Find where the given text appears and provide that cell's center as (X, Y) coordinate. 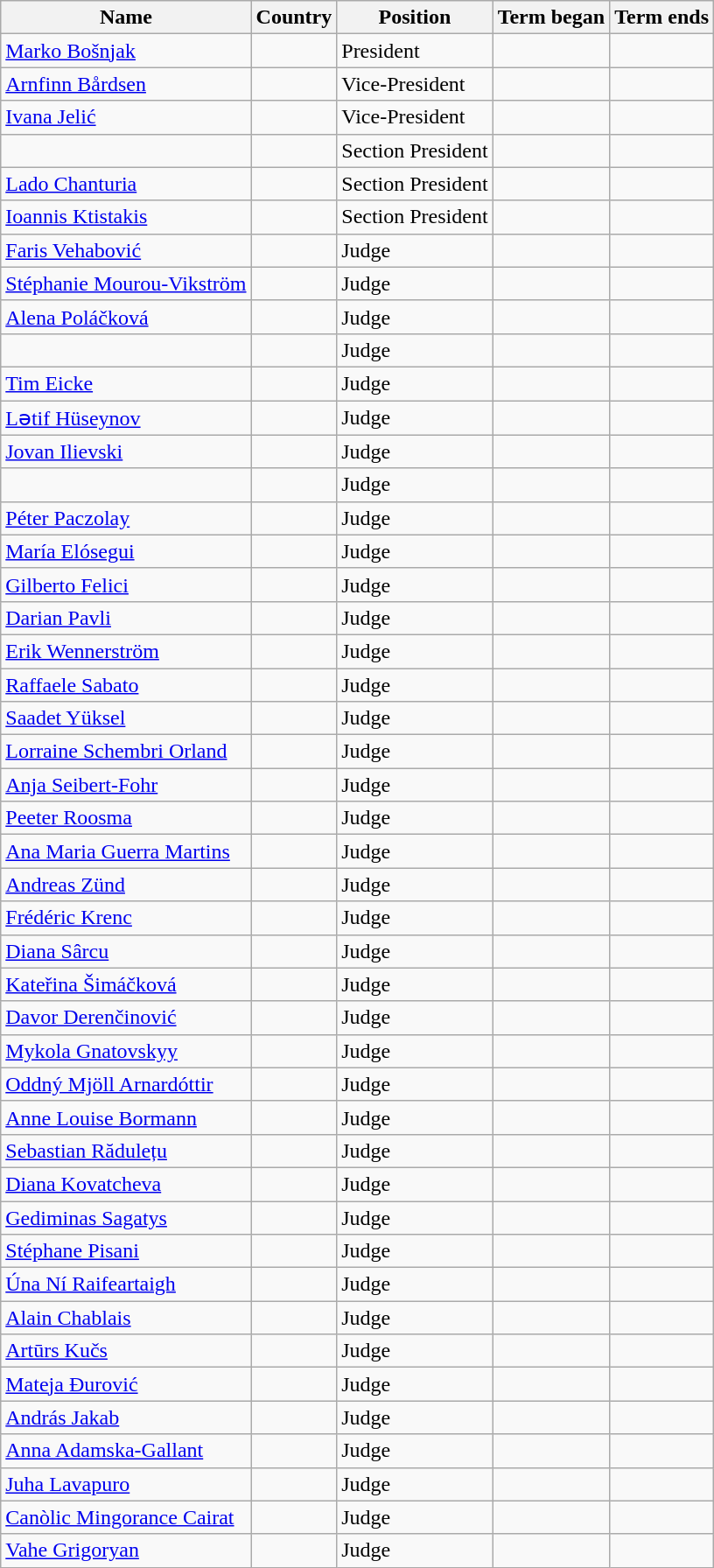
Term ends (661, 17)
Anna Adamska-Gallant (126, 1451)
Frédéric Krenc (126, 918)
Faris Vehabović (126, 250)
Name (126, 17)
Artūrs Kučs (126, 1351)
Position (415, 17)
Arnfinn Bårdsen (126, 84)
Term began (551, 17)
Stéphane Pisani (126, 1251)
Canòlic Mingorance Cairat (126, 1517)
Ioannis Ktistakis (126, 217)
Tim Eicke (126, 383)
Stéphanie Mourou-Vikström (126, 283)
Alena Poláčková (126, 317)
Ana Maria Guerra Martins (126, 851)
Gediminas Sagatys (126, 1217)
Anne Louise Bormann (126, 1117)
Mykola Gnatovskyy (126, 1051)
András Jakab (126, 1417)
Lado Chanturia (126, 184)
María Elósegui (126, 551)
Alain Chablais (126, 1318)
Raffaele Sabato (126, 685)
Anja Seibert-Fohr (126, 785)
Erik Wennerström (126, 651)
Juha Lavapuro (126, 1484)
Lorraine Schembri Orland (126, 752)
Country (294, 17)
Jovan Ilievski (126, 451)
Andreas Zünd (126, 885)
Vahe Grigoryan (126, 1550)
Oddný Mjöll Arnardóttir (126, 1084)
President (415, 51)
Davor Derenčinović (126, 1018)
Sebastian Rădulețu (126, 1151)
Peeter Roosma (126, 818)
Péter Paczolay (126, 518)
Diana Sârcu (126, 951)
Úna Ní Raifeartaigh (126, 1284)
Kateřina Šimáčková (126, 984)
Darian Pavli (126, 618)
Mateja Đurović (126, 1384)
Ivana Jelić (126, 117)
Lətif Hüseynov (126, 418)
Marko Bošnjak (126, 51)
Gilberto Felici (126, 584)
Diana Kovatcheva (126, 1184)
Saadet Yüksel (126, 718)
